Output the (X, Y) coordinate of the center of the cell containing the given text.  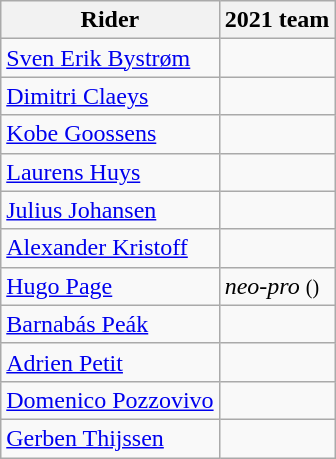
Rider (110, 20)
Alexander Kristoff (110, 248)
Domenico Pozzovivo (110, 400)
Barnabás Peák (110, 324)
Hugo Page (110, 286)
Laurens Huys (110, 172)
2021 team (277, 20)
Julius Johansen (110, 210)
Dimitri Claeys (110, 96)
Kobe Goossens (110, 134)
Gerben Thijssen (110, 438)
neo-pro () (277, 286)
Sven Erik Bystrøm (110, 58)
Adrien Petit (110, 362)
